For the text-containing cell, return its midpoint in (X, Y) coordinate format. 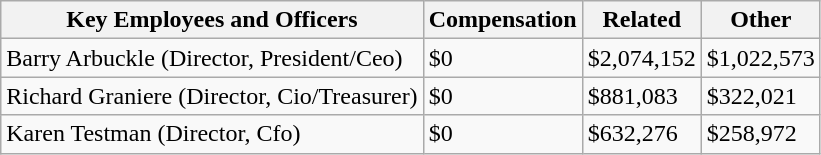
$258,972 (760, 134)
Karen Testman (Director, Cfo) (212, 134)
Barry Arbuckle (Director, President/Ceo) (212, 58)
Compensation (502, 20)
$2,074,152 (642, 58)
$322,021 (760, 96)
$632,276 (642, 134)
Related (642, 20)
Other (760, 20)
$1,022,573 (760, 58)
Key Employees and Officers (212, 20)
Richard Graniere (Director, Cio/Treasurer) (212, 96)
$881,083 (642, 96)
